Provide the [x, y] coordinate of the cell's center where the given text is located.  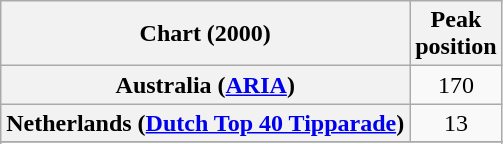
Peakposition [456, 34]
13 [456, 123]
Chart (2000) [206, 34]
170 [456, 85]
Netherlands (Dutch Top 40 Tipparade) [206, 123]
Australia (ARIA) [206, 85]
